Capture the cell that displays the provided text and extract its (X, Y) central coordinate. 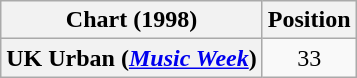
33 (309, 58)
Chart (1998) (132, 20)
Position (309, 20)
UK Urban (Music Week) (132, 58)
